Locate the cell with the specified text and output its [X, Y] center coordinate. 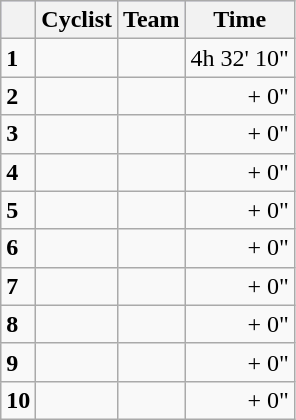
9 [18, 362]
7 [18, 286]
5 [18, 210]
Time [240, 20]
2 [18, 96]
6 [18, 248]
4h 32' 10" [240, 58]
4 [18, 172]
10 [18, 400]
Team [152, 20]
1 [18, 58]
3 [18, 134]
Cyclist [77, 20]
8 [18, 324]
